Capture the cell that displays the provided text and extract its (X, Y) central coordinate. 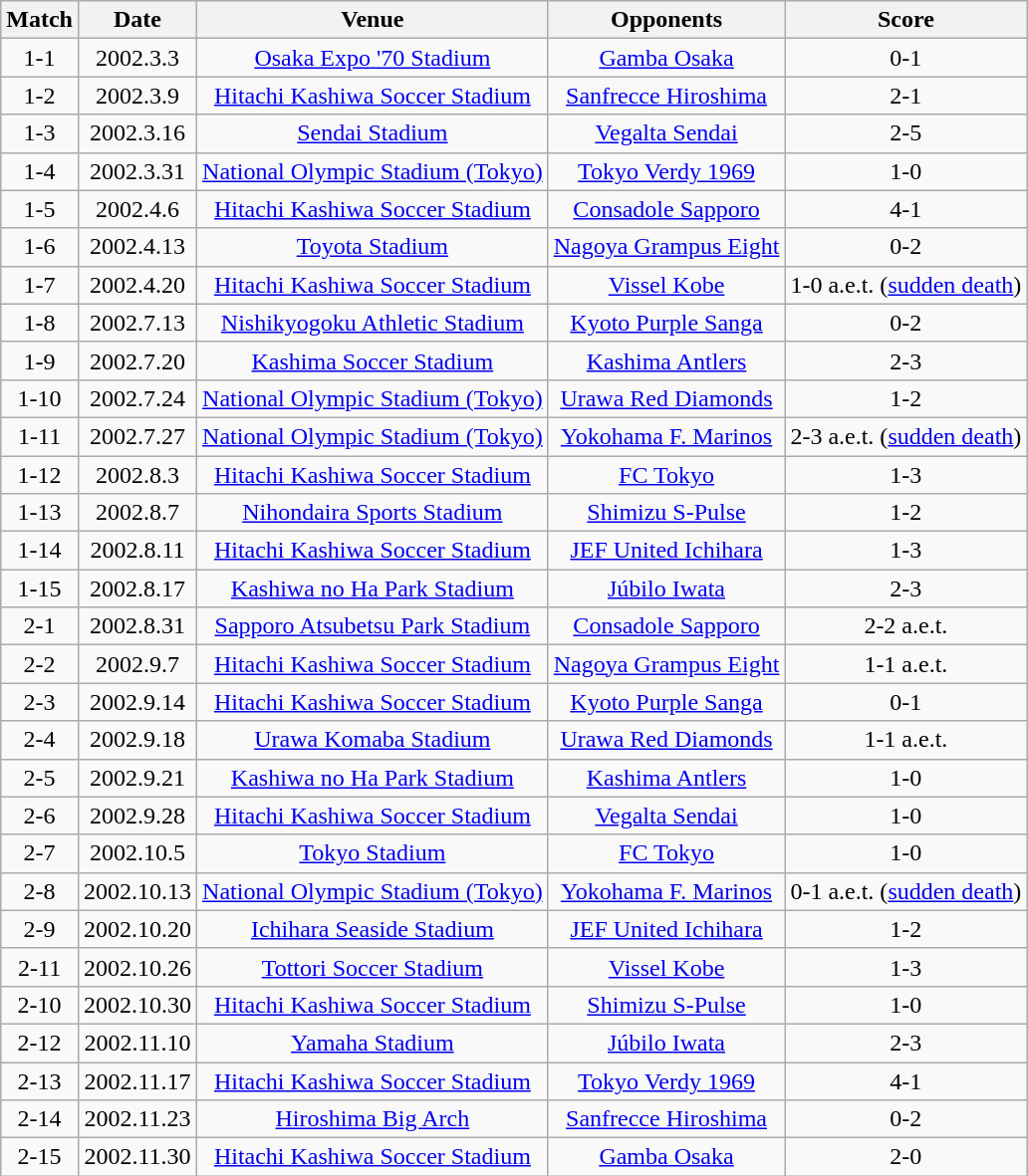
Match (40, 20)
1-13 (40, 513)
Sapporo Atsubetsu Park Stadium (373, 626)
Nihondaira Sports Stadium (373, 513)
2-0 (906, 1157)
2002.11.17 (137, 1080)
2002.11.23 (137, 1119)
Hiroshima Big Arch (373, 1119)
Osaka Expo '70 Stadium (373, 58)
2002.10.26 (137, 967)
2-15 (40, 1157)
2002.3.9 (137, 96)
1-6 (40, 247)
2002.3.3 (137, 58)
2002.8.11 (137, 551)
Kashima Soccer Stadium (373, 360)
2002.9.21 (137, 778)
Tottori Soccer Stadium (373, 967)
2002.4.20 (137, 285)
2-7 (40, 853)
2002.3.16 (137, 133)
2002.9.7 (137, 664)
2002.7.27 (137, 436)
2002.7.20 (137, 360)
2-12 (40, 1043)
1-7 (40, 285)
1-15 (40, 588)
2-10 (40, 1005)
2-4 (40, 740)
Date (137, 20)
2-8 (40, 891)
2-6 (40, 816)
2-13 (40, 1080)
2002.7.24 (137, 398)
2002.3.31 (137, 171)
2002.10.13 (137, 891)
Opponents (666, 20)
2002.10.20 (137, 929)
1-4 (40, 171)
2002.7.13 (137, 323)
2-3 a.e.t. (sudden death) (906, 436)
2002.11.30 (137, 1157)
2002.8.7 (137, 513)
2002.10.30 (137, 1005)
2-11 (40, 967)
2002.9.14 (137, 702)
Urawa Komaba Stadium (373, 740)
Sendai Stadium (373, 133)
2-14 (40, 1119)
2002.9.18 (137, 740)
1-0 a.e.t. (sudden death) (906, 285)
2002.8.3 (137, 475)
Toyota Stadium (373, 247)
2002.10.5 (137, 853)
1-11 (40, 436)
Nishikyogoku Athletic Stadium (373, 323)
0-1 a.e.t. (sudden death) (906, 891)
1-14 (40, 551)
1-8 (40, 323)
1-10 (40, 398)
1-1 (40, 58)
Ichihara Seaside Stadium (373, 929)
2002.11.10 (137, 1043)
Tokyo Stadium (373, 853)
2002.4.6 (137, 209)
2002.8.31 (137, 626)
1-5 (40, 209)
1-12 (40, 475)
Venue (373, 20)
Yamaha Stadium (373, 1043)
2002.4.13 (137, 247)
2002.9.28 (137, 816)
2-2 a.e.t. (906, 626)
1-9 (40, 360)
2-2 (40, 664)
Score (906, 20)
2-9 (40, 929)
2002.8.17 (137, 588)
